Return [x, y] of the center of cell containing provided text 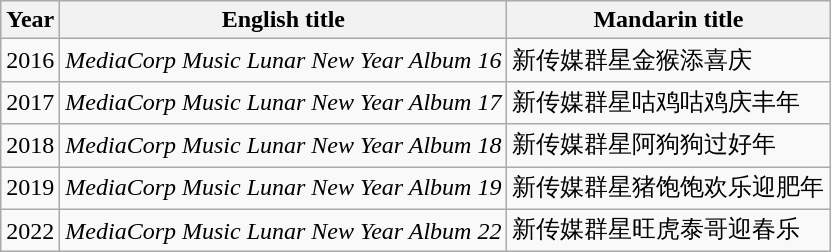
2022 [30, 230]
2019 [30, 188]
2016 [30, 60]
MediaCorp Music Lunar New Year Album 22 [284, 230]
MediaCorp Music Lunar New Year Album 19 [284, 188]
Mandarin title [668, 20]
MediaCorp Music Lunar New Year Album 18 [284, 146]
2017 [30, 102]
Year [30, 20]
2018 [30, 146]
MediaCorp Music Lunar New Year Album 17 [284, 102]
新传媒群星咕鸡咕鸡庆丰年 [668, 102]
新传媒群星阿狗狗过好年 [668, 146]
MediaCorp Music Lunar New Year Album 16 [284, 60]
新传媒群星猪饱饱欢乐迎肥年 [668, 188]
新传媒群星金猴添喜庆 [668, 60]
English title [284, 20]
新传媒群星旺虎泰哥迎春乐 [668, 230]
